Return the [X, Y] coordinate for the center point of the cell that contains the specified text.  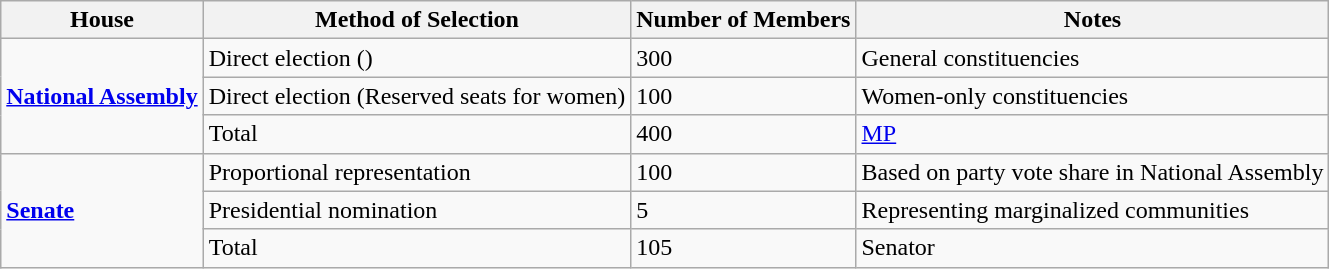
Method of Selection [417, 20]
Representing marginalized communities [1092, 210]
Proportional representation [417, 172]
MP [1092, 134]
Women-only constituencies [1092, 96]
National Assembly [102, 96]
5 [744, 210]
Notes [1092, 20]
Based on party vote share in National Assembly [1092, 172]
House [102, 20]
400 [744, 134]
General constituencies [1092, 58]
Direct election (Reserved seats for women) [417, 96]
Senate [102, 210]
Presidential nomination [417, 210]
Direct election () [417, 58]
105 [744, 248]
300 [744, 58]
Number of Members [744, 20]
Senator [1092, 248]
